Search for the cell housing the specified text and yield its (X, Y) center coordinate. 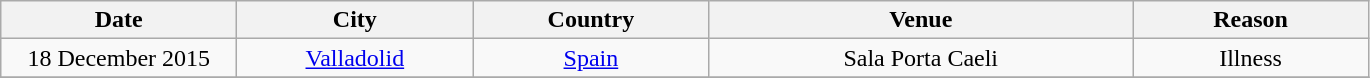
Venue (921, 20)
Illness (1250, 58)
Date (119, 20)
Reason (1250, 20)
Country (591, 20)
Spain (591, 58)
City (355, 20)
Sala Porta Caeli (921, 58)
Valladolid (355, 58)
18 December 2015 (119, 58)
